Locate the cell with the specified text and output its (x, y) center coordinate. 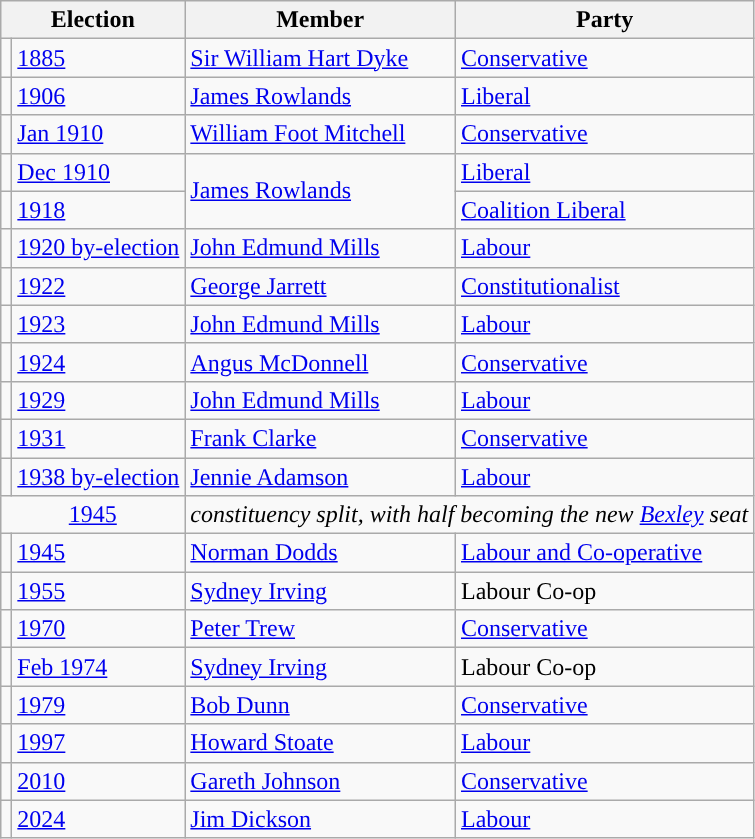
1906 (98, 96)
1922 (98, 286)
Gareth Johnson (320, 781)
Norman Dodds (320, 553)
Party (604, 20)
1924 (98, 362)
Dec 1910 (98, 172)
1955 (98, 591)
1938 by-election (98, 477)
William Foot Mitchell (320, 134)
constituency split, with half becoming the new Bexley seat (470, 515)
George Jarrett (320, 286)
Frank Clarke (320, 438)
Bob Dunn (320, 705)
Jennie Adamson (320, 477)
1923 (98, 324)
Jan 1910 (98, 134)
Howard Stoate (320, 743)
Member (320, 20)
Jim Dickson (320, 819)
Constitutionalist (604, 286)
2024 (98, 819)
1918 (98, 210)
Coalition Liberal (604, 210)
2010 (98, 781)
1929 (98, 400)
Angus McDonnell (320, 362)
Election (93, 20)
1979 (98, 705)
Peter Trew (320, 629)
Labour and Co-operative (604, 553)
1931 (98, 438)
1997 (98, 743)
1970 (98, 629)
1885 (98, 58)
1920 by-election (98, 248)
Sir William Hart Dyke (320, 58)
Feb 1974 (98, 667)
